Detect which cell encompasses the target text, then output its [X, Y] center coordinate. 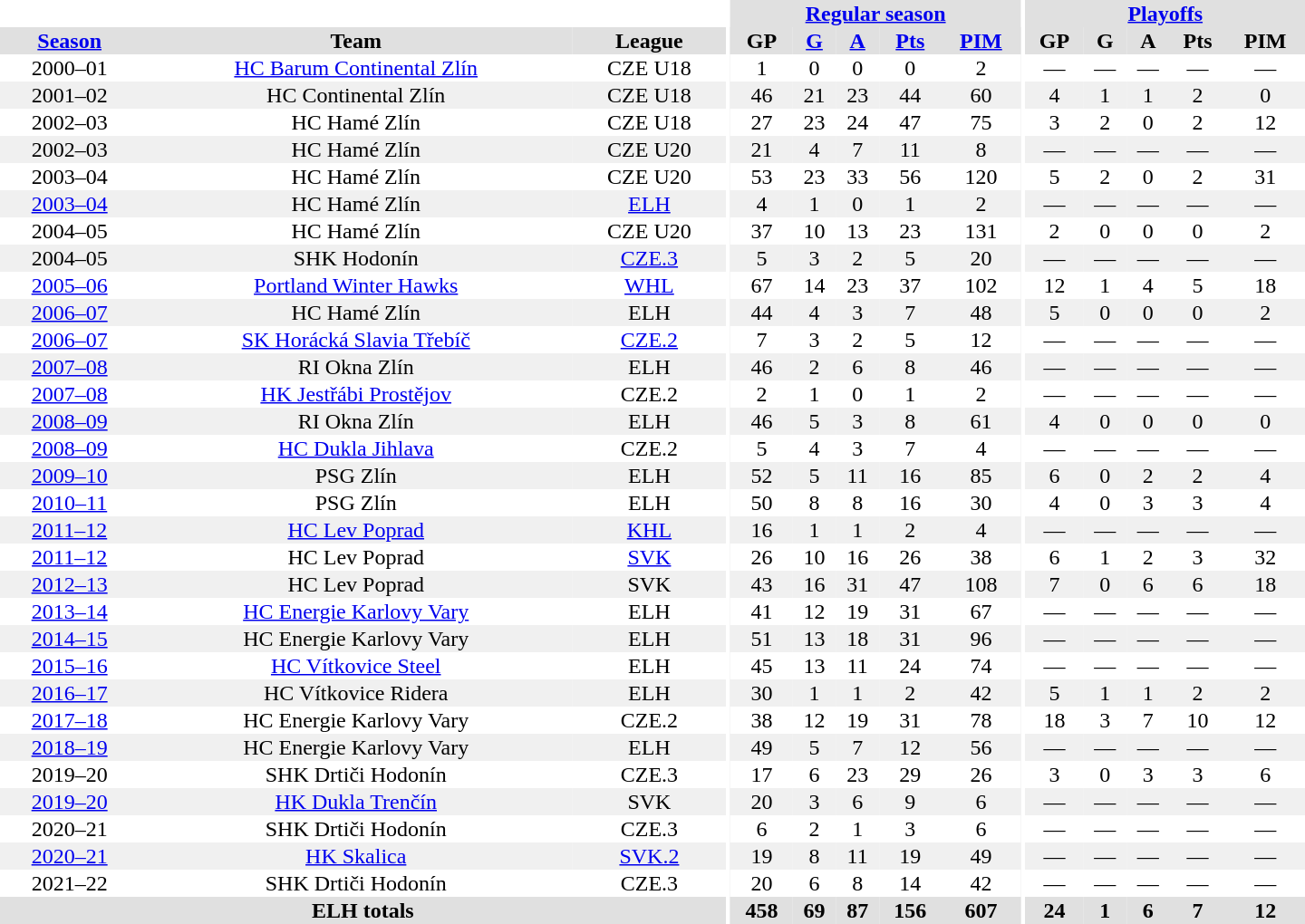
HC Continental Zlín [355, 95]
69 [815, 910]
17 [761, 775]
2000–01 [69, 68]
KHL [649, 530]
Season [69, 41]
HC Vítkovice Ridera [355, 693]
2016–17 [69, 693]
607 [981, 910]
41 [761, 611]
32 [1265, 557]
2012–13 [69, 584]
61 [981, 421]
Regular season [875, 14]
HK Jestřábi Prostějov [355, 394]
2018–19 [69, 747]
45 [761, 666]
156 [910, 910]
458 [761, 910]
2013–14 [69, 611]
2014–15 [69, 639]
Portland Winter Hawks [355, 285]
85 [981, 476]
102 [981, 285]
48 [981, 313]
2021–22 [69, 883]
ELH totals [362, 910]
75 [981, 122]
131 [981, 231]
Playoffs [1165, 14]
120 [981, 177]
WHL [649, 285]
9 [910, 802]
SK Horácká Slavia Třebíč [355, 340]
27 [761, 122]
2010–11 [69, 503]
51 [761, 639]
League [649, 41]
2001–02 [69, 95]
33 [857, 177]
HC Vítkovice Steel [355, 666]
2005–06 [69, 285]
HC Barum Continental Zlín [355, 68]
87 [857, 910]
SVK.2 [649, 856]
Team [355, 41]
2015–16 [69, 666]
52 [761, 476]
29 [910, 775]
43 [761, 584]
50 [761, 503]
2009–10 [69, 476]
60 [981, 95]
HK Skalica [355, 856]
96 [981, 639]
HK Dukla Trenčín [355, 802]
78 [981, 720]
HC Dukla Jihlava [355, 448]
74 [981, 666]
2017–18 [69, 720]
108 [981, 584]
SHK Hodonín [355, 258]
53 [761, 177]
